From the cell containing the given text, extract its center point as [x, y] coordinate. 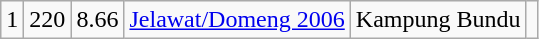
Kampung Bundu [438, 20]
Jelawat/Domeng 2006 [237, 20]
1 [12, 20]
220 [48, 20]
8.66 [98, 20]
